Output the [X, Y] coordinate of the center of the cell containing the given text.  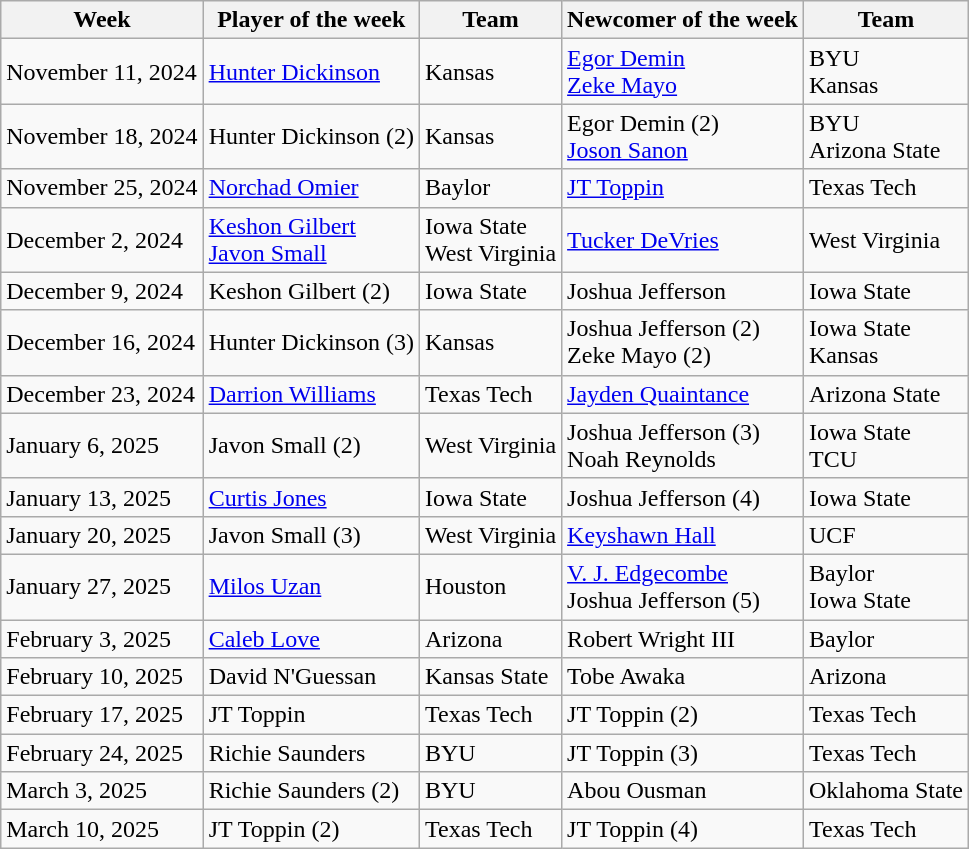
February 17, 2025 [102, 715]
Norchad Omier [311, 188]
Egor DeminZeke Mayo [683, 72]
Caleb Love [311, 639]
December 2, 2024 [102, 240]
Darrion Williams [311, 394]
Houston [490, 586]
Curtis Jones [311, 497]
Javon Small (2) [311, 446]
Arizona State [886, 394]
BYUArizona State [886, 136]
Abou Ousman [683, 791]
Hunter Dickinson (2) [311, 136]
March 10, 2025 [102, 829]
Tobe Awaka [683, 677]
V. J. EdgecombeJoshua Jefferson (5) [683, 586]
Keshon GilbertJavon Small [311, 240]
Jayden Quaintance [683, 394]
David N'Guessan [311, 677]
Iowa StateWest Virginia [490, 240]
Egor Demin (2)Joson Sanon [683, 136]
January 13, 2025 [102, 497]
February 3, 2025 [102, 639]
November 25, 2024 [102, 188]
Player of the week [311, 20]
Joshua Jefferson (4) [683, 497]
Robert Wright III [683, 639]
Milos Uzan [311, 586]
Oklahoma State [886, 791]
December 16, 2024 [102, 342]
Week [102, 20]
January 27, 2025 [102, 586]
January 6, 2025 [102, 446]
JT Toppin (4) [683, 829]
Tucker DeVries [683, 240]
Newcomer of the week [683, 20]
Javon Small (3) [311, 535]
Hunter Dickinson (3) [311, 342]
JT Toppin (3) [683, 753]
Keyshawn Hall [683, 535]
Joshua Jefferson (2)Zeke Mayo (2) [683, 342]
Iowa StateTCU [886, 446]
Joshua Jefferson [683, 291]
February 10, 2025 [102, 677]
BYUKansas [886, 72]
November 18, 2024 [102, 136]
November 11, 2024 [102, 72]
Iowa StateKansas [886, 342]
Keshon Gilbert (2) [311, 291]
UCF [886, 535]
Hunter Dickinson [311, 72]
Richie Saunders (2) [311, 791]
Joshua Jefferson (3)Noah Reynolds [683, 446]
February 24, 2025 [102, 753]
Richie Saunders [311, 753]
Kansas State [490, 677]
December 9, 2024 [102, 291]
December 23, 2024 [102, 394]
BaylorIowa State [886, 586]
March 3, 2025 [102, 791]
January 20, 2025 [102, 535]
